Detect which cell encompasses the target text, then output its [x, y] center coordinate. 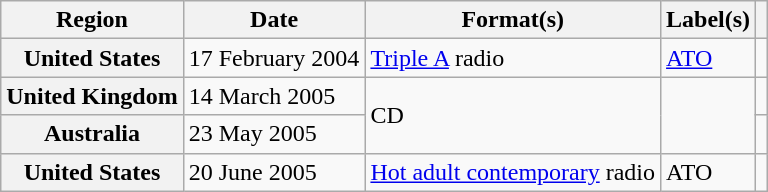
CD [513, 115]
Region [92, 20]
Australia [92, 134]
17 February 2004 [274, 58]
20 June 2005 [274, 172]
United Kingdom [92, 96]
Label(s) [708, 20]
Date [274, 20]
Hot adult contemporary radio [513, 172]
Triple A radio [513, 58]
14 March 2005 [274, 96]
Format(s) [513, 20]
23 May 2005 [274, 134]
